Scan for the cell matching the given text and deliver its [x, y] coordinate at center. 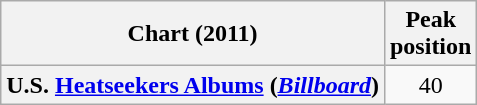
Peakposition [430, 34]
Chart (2011) [193, 34]
U.S. Heatseekers Albums (Billboard) [193, 85]
40 [430, 85]
